Find where the given text appears and provide that cell's center as (X, Y) coordinate. 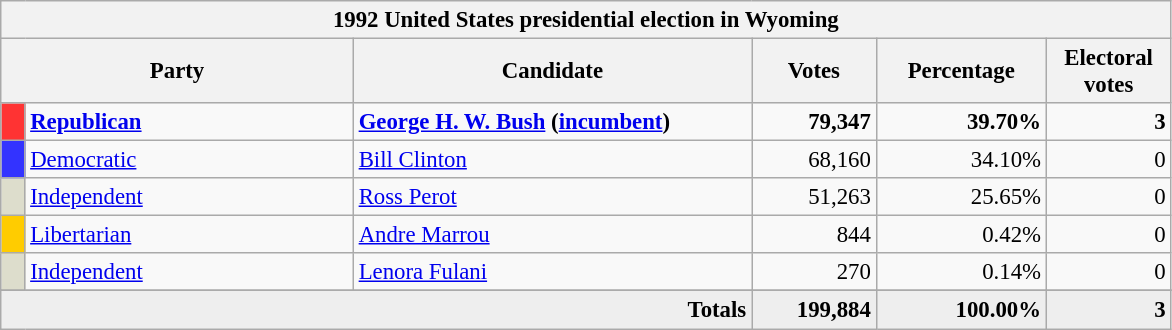
Percentage (961, 72)
Republican (189, 122)
51,263 (814, 197)
George H. W. Bush (incumbent) (552, 122)
270 (814, 273)
39.70% (961, 122)
Party (178, 72)
Bill Clinton (552, 160)
Andre Marrou (552, 235)
0.42% (961, 235)
79,347 (814, 122)
0.14% (961, 273)
Democratic (189, 160)
Electoral votes (1108, 72)
Votes (814, 72)
Lenora Fulani (552, 273)
34.10% (961, 160)
25.65% (961, 197)
68,160 (814, 160)
Totals (376, 310)
Ross Perot (552, 197)
100.00% (961, 310)
199,884 (814, 310)
Candidate (552, 72)
844 (814, 235)
1992 United States presidential election in Wyoming (586, 20)
Libertarian (189, 235)
